Determine the [x, y] coordinate at the center of the cell enclosing the given text.  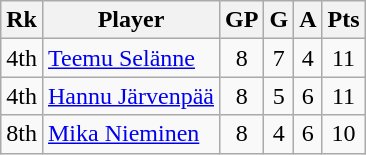
Mika Nieminen [130, 134]
10 [344, 134]
Pts [344, 20]
Rk [22, 20]
Player [130, 20]
GP [241, 20]
5 [279, 96]
A [308, 20]
8th [22, 134]
Teemu Selänne [130, 58]
Hannu Järvenpää [130, 96]
7 [279, 58]
G [279, 20]
